Scan for the cell matching the given text and deliver its [X, Y] coordinate at center. 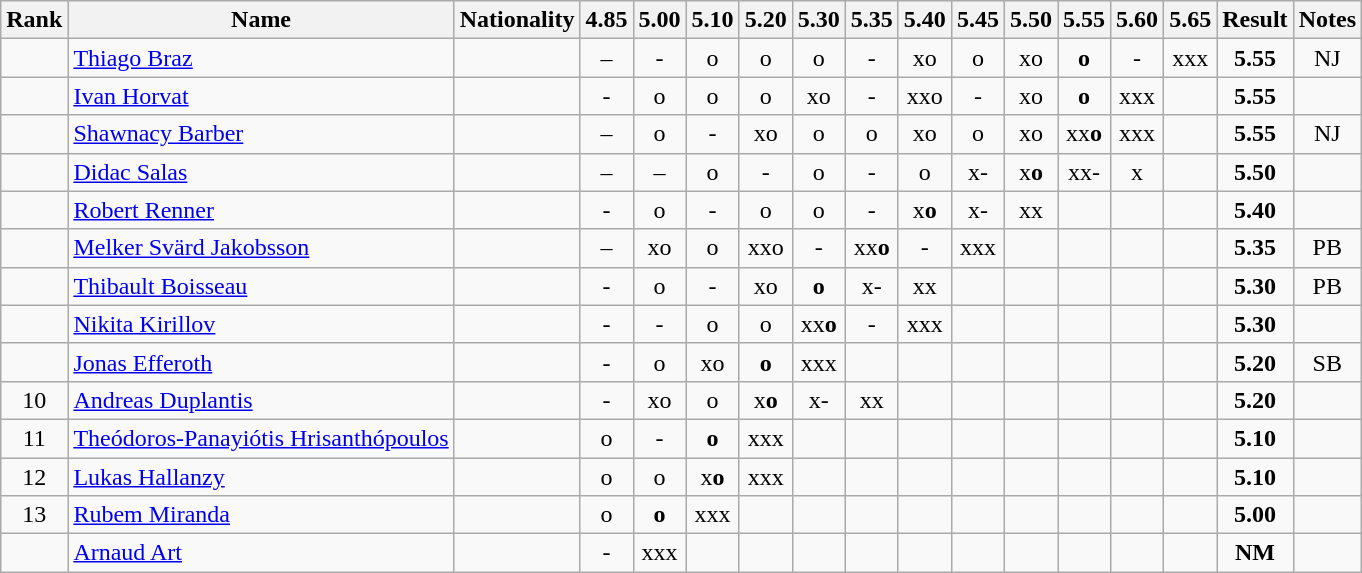
Shawnacy Barber [261, 134]
4.85 [606, 20]
Melker Svärd Jakobsson [261, 248]
Thiago Braz [261, 58]
Notes [1327, 20]
13 [34, 515]
SB [1327, 362]
Didac Salas [261, 172]
x [1138, 172]
11 [34, 438]
Jonas Efferoth [261, 362]
xx- [1084, 172]
5.65 [1190, 20]
Result [1255, 20]
Lukas Hallanzy [261, 477]
Rank [34, 20]
10 [34, 400]
Nationality [517, 20]
Arnaud Art [261, 553]
Nikita Kirillov [261, 324]
Rubem Miranda [261, 515]
Andreas Duplantis [261, 400]
Thibault Boisseau [261, 286]
Name [261, 20]
Theódoros-Panayiótis Hrisanthópoulos [261, 438]
5.45 [978, 20]
12 [34, 477]
Robert Renner [261, 210]
Ivan Horvat [261, 96]
NM [1255, 553]
5.60 [1138, 20]
